Output the (x, y) coordinate of the center of the cell containing the given text.  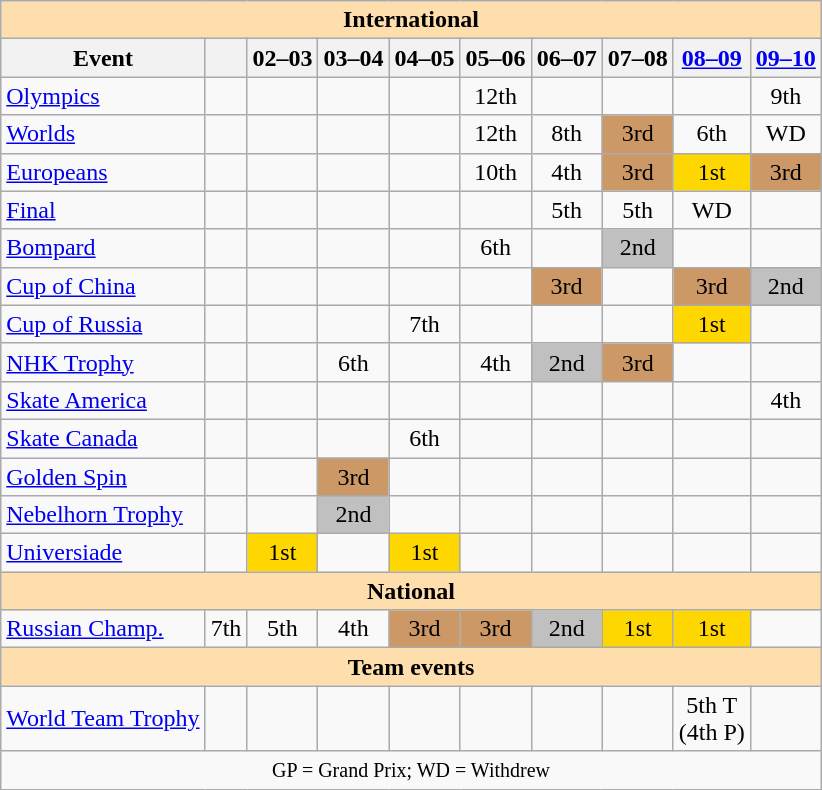
07–08 (638, 58)
05–06 (496, 58)
International (412, 20)
Universiade (103, 553)
Golden Spin (103, 477)
Team events (412, 667)
World Team Trophy (103, 718)
08–09 (712, 58)
10th (496, 172)
5th T (4th P) (712, 718)
Cup of Russia (103, 324)
Worlds (103, 134)
Skate Canada (103, 438)
NHK Trophy (103, 362)
03–04 (354, 58)
Olympics (103, 96)
National (412, 591)
Final (103, 210)
04–05 (424, 58)
Bompard (103, 248)
Nebelhorn Trophy (103, 515)
09–10 (786, 58)
Europeans (103, 172)
02–03 (282, 58)
8th (566, 134)
GP = Grand Prix; WD = Withdrew (412, 770)
06–07 (566, 58)
Event (103, 58)
Cup of China (103, 286)
Russian Champ. (103, 629)
9th (786, 96)
Skate America (103, 400)
